Return the (x, y) coordinate for the center point of the cell that contains the specified text.  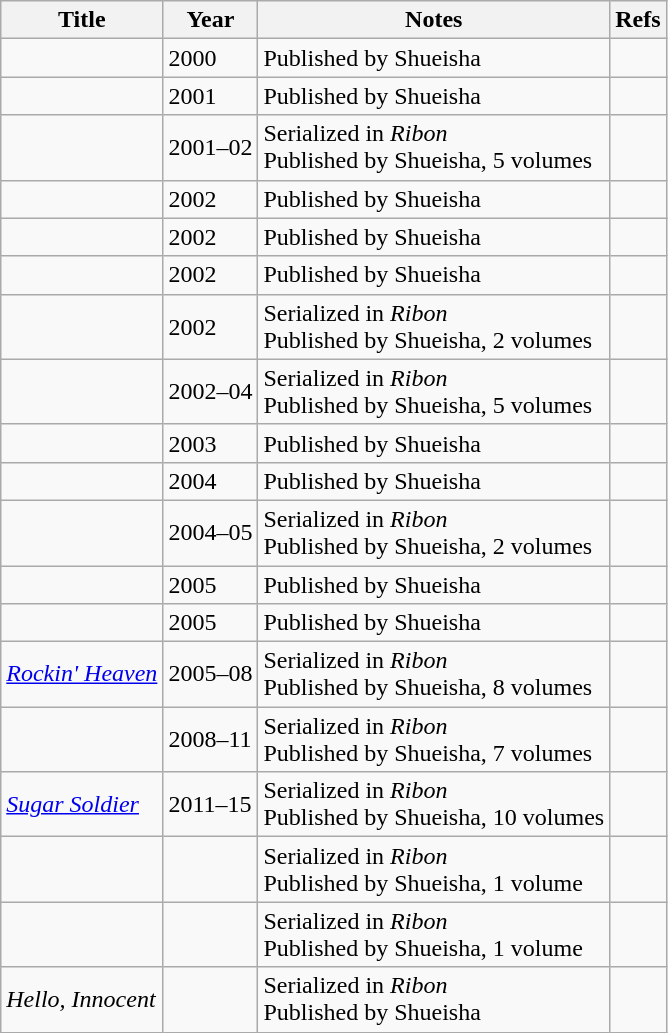
Serialized in RibonPublished by Shueisha, 7 volumes (434, 740)
2005–08 (210, 674)
Serialized in RibonPublished by Shueisha (434, 1000)
Refs (638, 20)
2011–15 (210, 804)
Serialized in RibonPublished by Shueisha, 8 volumes (434, 674)
Title (82, 20)
2000 (210, 58)
Hello, Innocent (82, 1000)
2004 (210, 481)
2001–02 (210, 148)
2001 (210, 96)
Sugar Soldier (82, 804)
2004–05 (210, 532)
2008–11 (210, 740)
2003 (210, 443)
Serialized in RibonPublished by Shueisha, 10 volumes (434, 804)
2002–04 (210, 392)
Rockin' Heaven (82, 674)
Year (210, 20)
Notes (434, 20)
